Pinpoint the cell where the given text exists, returning its (X, Y) midpoint coordinate. 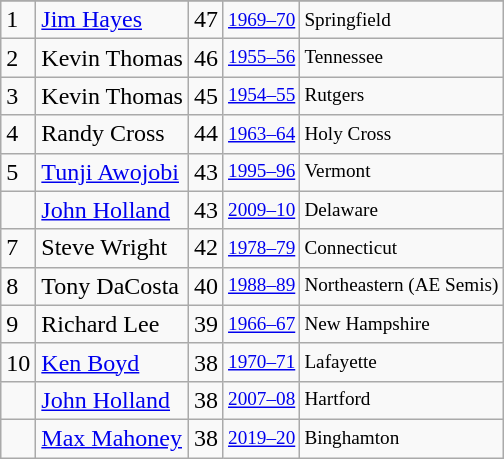
10 (18, 362)
Tunji Awojobi (112, 172)
Jim Hayes (112, 20)
3 (18, 96)
1966–67 (261, 324)
1 (18, 20)
Richard Lee (112, 324)
Hartford (402, 400)
New Hampshire (402, 324)
4 (18, 134)
2019–20 (261, 438)
1988–89 (261, 286)
Max Mahoney (112, 438)
Delaware (402, 210)
Lafayette (402, 362)
2009–10 (261, 210)
Binghamton (402, 438)
8 (18, 286)
39 (206, 324)
1970–71 (261, 362)
Tennessee (402, 58)
2 (18, 58)
Ken Boyd (112, 362)
45 (206, 96)
1963–64 (261, 134)
Steve Wright (112, 248)
1995–96 (261, 172)
1955–56 (261, 58)
44 (206, 134)
5 (18, 172)
Randy Cross (112, 134)
47 (206, 20)
Connecticut (402, 248)
Northeastern (AE Semis) (402, 286)
1954–55 (261, 96)
40 (206, 286)
2007–08 (261, 400)
1978–79 (261, 248)
46 (206, 58)
Tony DaCosta (112, 286)
42 (206, 248)
Springfield (402, 20)
7 (18, 248)
1969–70 (261, 20)
Holy Cross (402, 134)
Vermont (402, 172)
Rutgers (402, 96)
9 (18, 324)
